Output the [X, Y] coordinate of the center of the cell containing the given text.  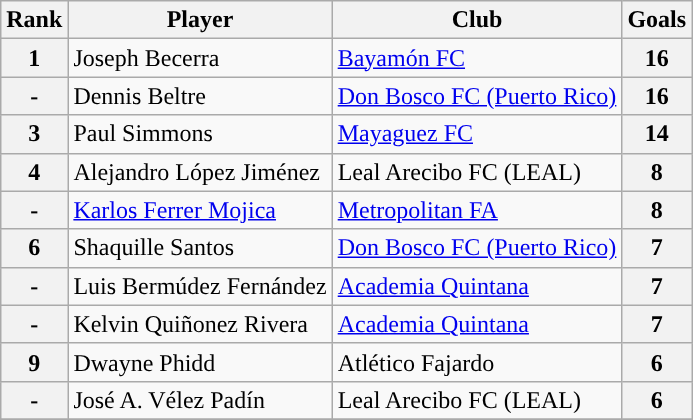
Alejandro López Jiménez [200, 172]
Goals [657, 20]
Joseph Becerra [200, 58]
Paul Simmons [200, 134]
14 [657, 134]
Player [200, 20]
9 [34, 362]
Dwayne Phidd [200, 362]
3 [34, 134]
José A. Vélez Padín [200, 400]
Karlos Ferrer Mojica [200, 210]
Rank [34, 20]
Atlético Fajardo [477, 362]
1 [34, 58]
Shaquille Santos [200, 248]
4 [34, 172]
Club [477, 20]
Kelvin Quiñonez Rivera [200, 324]
Bayamón FC [477, 58]
Dennis Beltre [200, 96]
Luis Bermúdez Fernández [200, 286]
Mayaguez FC [477, 134]
Metropolitan FA [477, 210]
